Pinpoint the cell where the given text exists, returning its [x, y] midpoint coordinate. 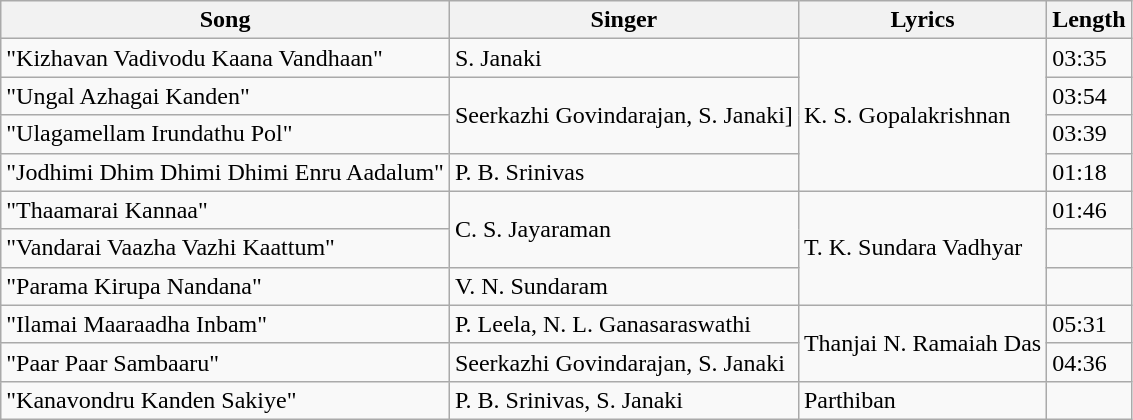
03:35 [1089, 58]
S. Janaki [624, 58]
01:46 [1089, 210]
Seerkazhi Govindarajan, S. Janaki [624, 362]
C. S. Jayaraman [624, 229]
K. S. Gopalakrishnan [922, 115]
Song [226, 20]
04:36 [1089, 362]
Thanjai N. Ramaiah Das [922, 343]
01:18 [1089, 172]
Seerkazhi Govindarajan, S. Janaki] [624, 115]
"Ulagamellam Irundathu Pol" [226, 134]
Parthiban [922, 400]
"Vandarai Vaazha Vazhi Kaattum" [226, 248]
P. B. Srinivas, S. Janaki [624, 400]
V. N. Sundaram [624, 286]
"Kizhavan Vadivodu Kaana Vandhaan" [226, 58]
"Paar Paar Sambaaru" [226, 362]
P. B. Srinivas [624, 172]
Length [1089, 20]
05:31 [1089, 324]
"Thaamarai Kannaa" [226, 210]
Lyrics [922, 20]
03:39 [1089, 134]
"Parama Kirupa Nandana" [226, 286]
"Kanavondru Kanden Sakiye" [226, 400]
"Jodhimi Dhim Dhimi Dhimi Enru Aadalum" [226, 172]
T. K. Sundara Vadhyar [922, 248]
03:54 [1089, 96]
"Ilamai Maaraadha Inbam" [226, 324]
"Ungal Azhagai Kanden" [226, 96]
Singer [624, 20]
P. Leela, N. L. Ganasaraswathi [624, 324]
